Identify which cell holds the provided text, then report its (x, y) central coordinate. 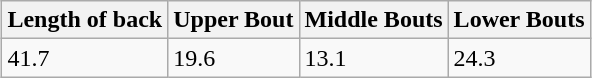
Length of back (85, 20)
41.7 (85, 58)
Upper Bout (234, 20)
Lower Bouts (519, 20)
13.1 (374, 58)
24.3 (519, 58)
19.6 (234, 58)
Middle Bouts (374, 20)
